Provide the (x, y) coordinate of the cell's center where the given text is located.  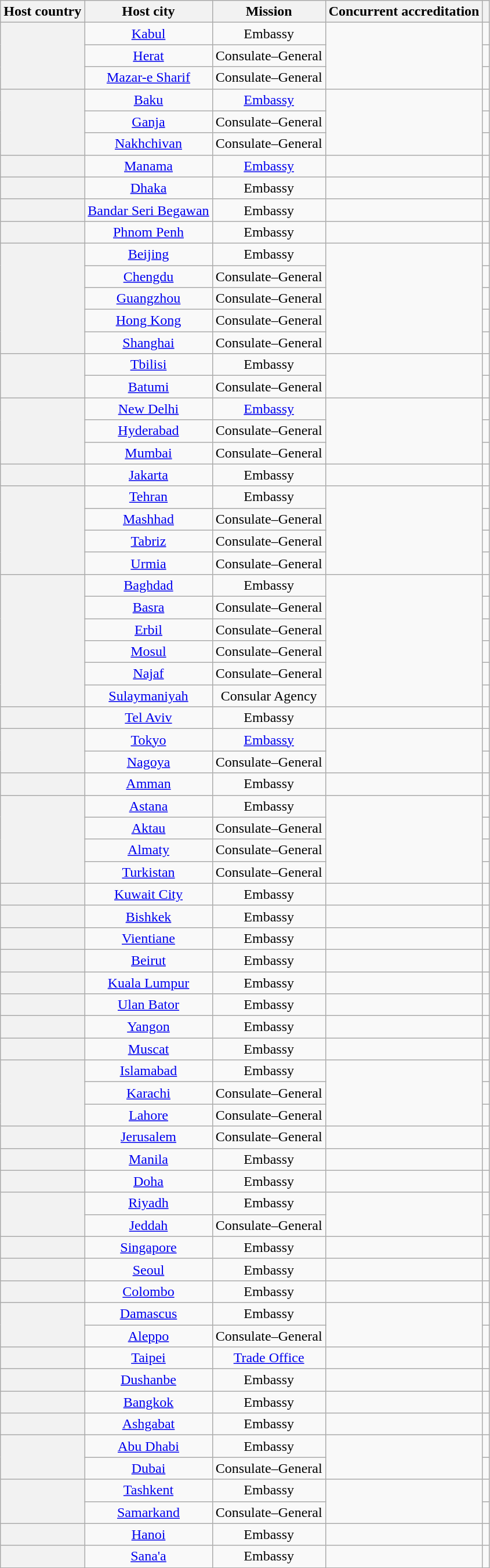
Vientiane (148, 938)
Astana (148, 806)
Tashkent (148, 1490)
Turkistan (148, 872)
Sulaymaniyah (148, 696)
Muscat (148, 1049)
Karachi (148, 1093)
Seoul (148, 1269)
Bandar Seri Begawan (148, 210)
Jerusalem (148, 1137)
Dushanbe (148, 1380)
Kuwait City (148, 894)
Chengdu (148, 277)
Ashgabat (148, 1424)
Batumi (148, 387)
Bishkek (148, 916)
Nagoya (148, 762)
Ulan Bator (148, 1005)
Jakarta (148, 475)
Amman (148, 784)
Consular Agency (269, 696)
Mosul (148, 652)
Mashhad (148, 519)
Samarkand (148, 1512)
Kuala Lumpur (148, 983)
Islamabad (148, 1071)
Tabriz (148, 541)
Tbilisi (148, 365)
Taipei (148, 1358)
Mumbai (148, 453)
Riyadh (148, 1203)
Colombo (148, 1291)
Almaty (148, 850)
Urmia (148, 563)
Tel Aviv (148, 718)
Tehran (148, 497)
Baku (148, 100)
Concurrent accreditation (404, 12)
Shanghai (148, 343)
Ganja (148, 122)
Manama (148, 166)
Baghdad (148, 585)
Guangzhou (148, 299)
Basra (148, 607)
Sana'a (148, 1556)
Beijing (148, 254)
Tokyo (148, 740)
Hanoi (148, 1534)
Trade Office (269, 1358)
Host country (43, 12)
Aktau (148, 828)
Singapore (148, 1247)
Bangkok (148, 1402)
Jeddah (148, 1225)
Phnom Penh (148, 232)
Lahore (148, 1115)
Manila (148, 1159)
Aleppo (148, 1335)
Nakhchivan (148, 144)
Hong Kong (148, 321)
Dubai (148, 1468)
Doha (148, 1181)
New Delhi (148, 409)
Damascus (148, 1313)
Najaf (148, 674)
Mission (269, 12)
Herat (148, 56)
Abu Dhabi (148, 1446)
Erbil (148, 629)
Dhaka (148, 188)
Beirut (148, 960)
Hyderabad (148, 431)
Yangon (148, 1027)
Kabul (148, 34)
Mazar-e Sharif (148, 78)
Host city (148, 12)
